Find where the given text appears and provide that cell's center as (x, y) coordinate. 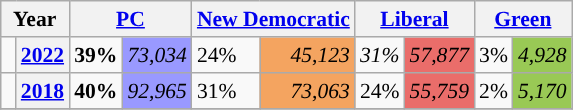
92,965 (156, 91)
57,877 (440, 55)
3% (494, 55)
55,759 (440, 91)
73,034 (156, 55)
5,170 (542, 91)
Year (34, 19)
2018 (42, 91)
4,928 (542, 55)
39% (96, 55)
Liberal (414, 19)
73,063 (308, 91)
PC (130, 19)
2% (494, 91)
40% (96, 91)
2022 (42, 55)
Green (523, 19)
New Democratic (274, 19)
45,123 (308, 55)
